Scan for the cell matching the given text and deliver its [X, Y] coordinate at center. 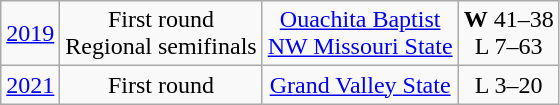
2019 [30, 34]
L 3–20 [508, 85]
Grand Valley State [360, 85]
W 41–38L 7–63 [508, 34]
First round [161, 85]
First roundRegional semifinals [161, 34]
Ouachita BaptistNW Missouri State [360, 34]
2021 [30, 85]
